From the cell containing the given text, extract its center point as (x, y) coordinate. 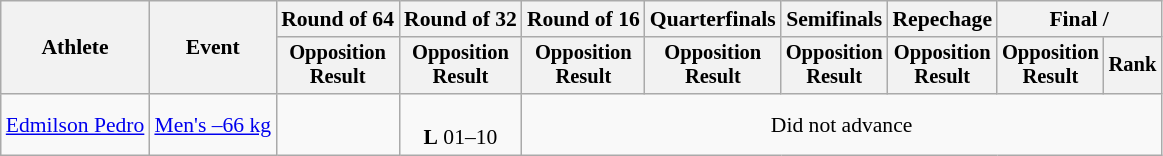
Event (212, 48)
Athlete (76, 48)
Men's –66 kg (212, 124)
Final / (1079, 19)
Semifinals (834, 19)
Did not advance (842, 124)
L 01–10 (460, 124)
Round of 16 (584, 19)
Quarterfinals (713, 19)
Repechage (942, 19)
Rank (1133, 66)
Round of 32 (460, 19)
Round of 64 (338, 19)
Edmilson Pedro (76, 124)
